Output the [X, Y] coordinate of the center of the cell containing the given text.  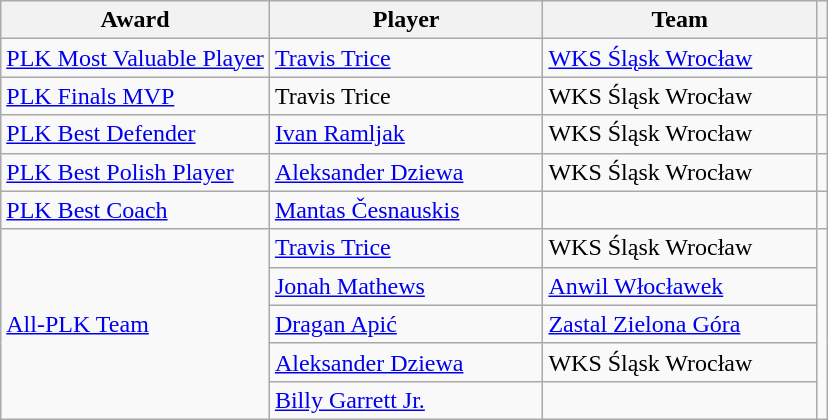
PLK Best Defender [136, 134]
Jonah Mathews [406, 286]
PLK Most Valuable Player [136, 58]
Mantas Česnauskis [406, 210]
Dragan Apić [406, 324]
Team [680, 20]
Ivan Ramljak [406, 134]
PLK Best Polish Player [136, 172]
Zastal Zielona Góra [680, 324]
Player [406, 20]
Billy Garrett Jr. [406, 400]
PLK Finals MVP [136, 96]
PLK Best Coach [136, 210]
Award [136, 20]
Anwil Włocławek [680, 286]
All-PLK Team [136, 324]
